Identify which cell holds the provided text, then report its (x, y) central coordinate. 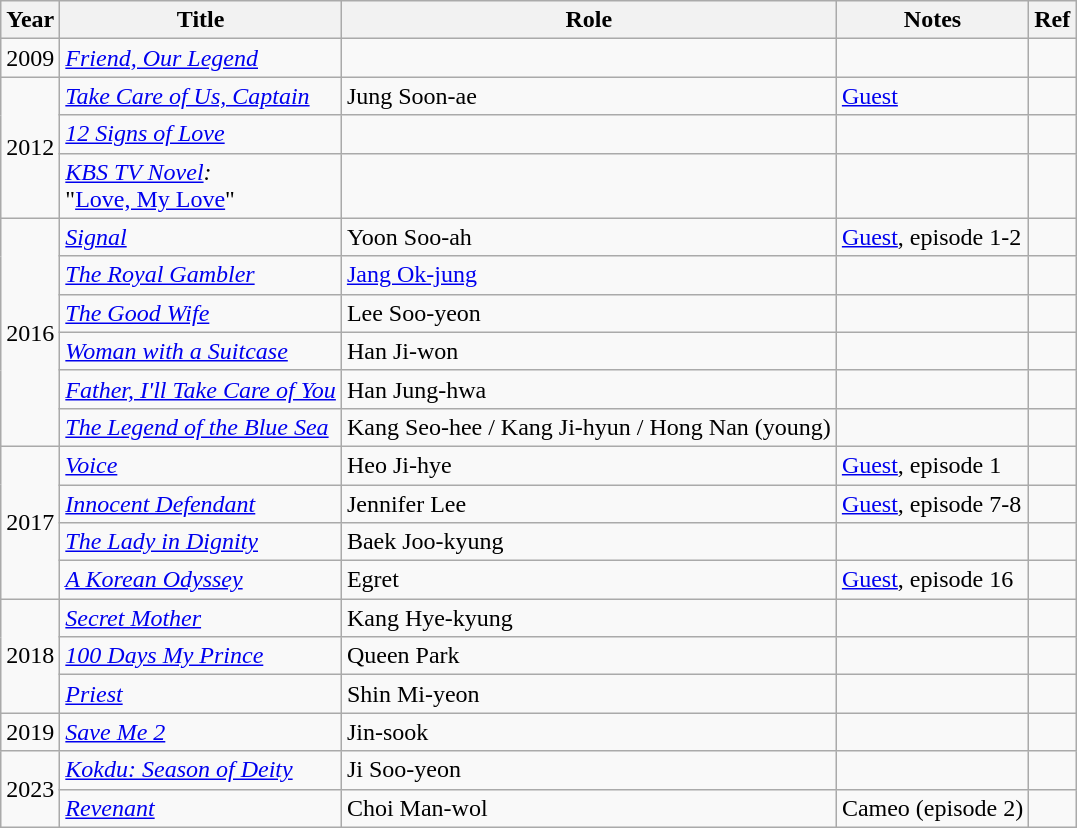
The Good Wife (201, 313)
Jung Soon-ae (588, 96)
Guest, episode 7-8 (932, 503)
Revenant (201, 808)
Title (201, 20)
Year (30, 20)
Take Care of Us, Captain (201, 96)
Egret (588, 580)
Cameo (episode 2) (932, 808)
The Lady in Dignity (201, 542)
2009 (30, 58)
Voice (201, 465)
Guest, episode 16 (932, 580)
The Royal Gambler (201, 275)
The Legend of the Blue Sea (201, 427)
Yoon Soo-ah (588, 237)
Father, I'll Take Care of You (201, 389)
Kang Hye-kyung (588, 618)
Heo Ji-hye (588, 465)
12 Signs of Love (201, 134)
Guest, episode 1-2 (932, 237)
KBS TV Novel:"Love, My Love" (201, 186)
Jin-sook (588, 732)
Kang Seo-hee / Kang Ji-hyun / Hong Nan (young) (588, 427)
Signal (201, 237)
Guest, episode 1 (932, 465)
Ref (1052, 20)
2016 (30, 332)
Innocent Defendant (201, 503)
Jennifer Lee (588, 503)
Friend, Our Legend (201, 58)
Role (588, 20)
Han Ji-won (588, 351)
Kokdu: Season of Deity (201, 770)
Guest (932, 96)
Woman with a Suitcase (201, 351)
2018 (30, 656)
2019 (30, 732)
Priest (201, 694)
Lee Soo-yeon (588, 313)
Choi Man-wol (588, 808)
Notes (932, 20)
Ji Soo-yeon (588, 770)
2023 (30, 789)
2017 (30, 522)
2012 (30, 148)
100 Days My Prince (201, 656)
Shin Mi-yeon (588, 694)
Jang Ok-jung (588, 275)
Baek Joo-kyung (588, 542)
Save Me 2 (201, 732)
Queen Park (588, 656)
Han Jung-hwa (588, 389)
A Korean Odyssey (201, 580)
Secret Mother (201, 618)
